Find where the given text appears and provide that cell's center as [X, Y] coordinate. 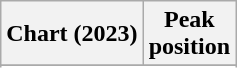
Chart (2023) [72, 34]
Peakposition [189, 34]
